Find where the given text appears and provide that cell's center as (X, Y) coordinate. 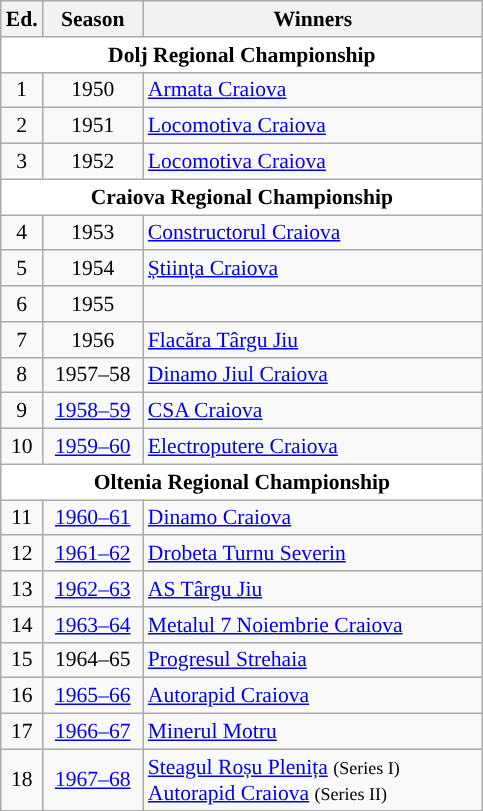
Flacăra Târgu Jiu (313, 340)
9 (22, 411)
Ed. (22, 19)
Dinamo Craiova (313, 518)
6 (22, 304)
2 (22, 126)
13 (22, 589)
Minerul Motru (313, 732)
3 (22, 162)
Autorapid Craiova (313, 696)
CSA Craiova (313, 411)
12 (22, 554)
1958–59 (93, 411)
Dinamo Jiul Craiova (313, 375)
Steagul Roșu Plenița (Series I) Autorapid Craiova (Series II) (313, 780)
1963–64 (93, 625)
1960–61 (93, 518)
Winners (313, 19)
Electroputere Craiova (313, 447)
10 (22, 447)
AS Târgu Jiu (313, 589)
Metalul 7 Noiembrie Craiova (313, 625)
1967–68 (93, 780)
8 (22, 375)
1961–62 (93, 554)
Armata Craiova (313, 90)
5 (22, 269)
Drobeta Turnu Severin (313, 554)
1951 (93, 126)
Constructorul Craiova (313, 233)
Season (93, 19)
1952 (93, 162)
1964–65 (93, 660)
Dolj Regional Championship (242, 55)
15 (22, 660)
14 (22, 625)
17 (22, 732)
Progresul Strehaia (313, 660)
11 (22, 518)
1956 (93, 340)
1953 (93, 233)
Craiova Regional Championship (242, 197)
1965–66 (93, 696)
Știința Craiova (313, 269)
1954 (93, 269)
16 (22, 696)
1966–67 (93, 732)
1950 (93, 90)
4 (22, 233)
1957–58 (93, 375)
7 (22, 340)
18 (22, 780)
1959–60 (93, 447)
1962–63 (93, 589)
1 (22, 90)
Oltenia Regional Championship (242, 482)
1955 (93, 304)
